Provide the [x, y] coordinate of the cell's center where the given text is located.  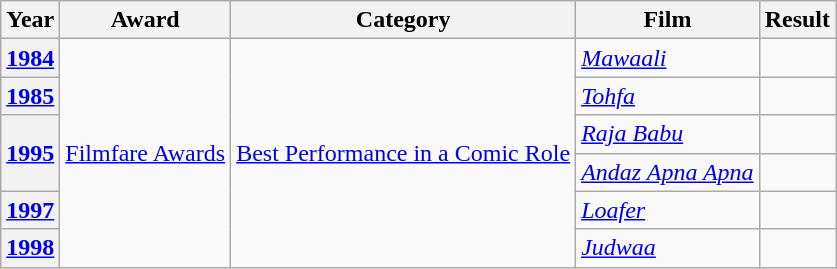
1998 [30, 248]
Filmfare Awards [146, 153]
Andaz Apna Apna [668, 172]
Award [146, 20]
Year [30, 20]
1985 [30, 96]
Result [797, 20]
1995 [30, 153]
Best Performance in a Comic Role [404, 153]
Film [668, 20]
Loafer [668, 210]
Mawaali [668, 58]
1997 [30, 210]
Category [404, 20]
1984 [30, 58]
Judwaa [668, 248]
Raja Babu [668, 134]
Tohfa [668, 96]
